Pinpoint the cell where the given text exists, returning its (X, Y) midpoint coordinate. 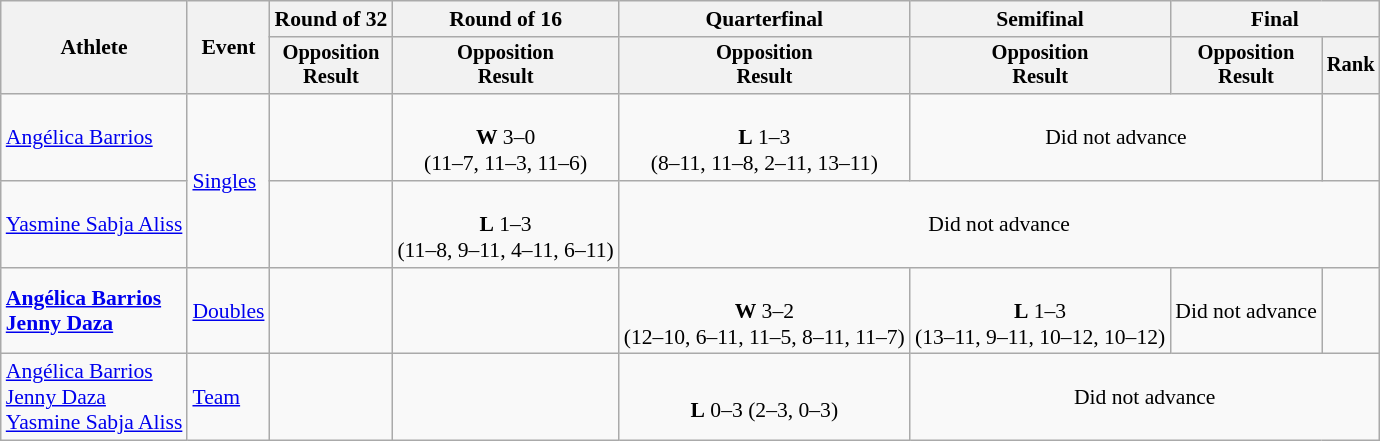
Final (1274, 19)
Team (228, 398)
W 3–0(11–7, 11–3, 11–6) (505, 138)
Singles (228, 180)
Round of 32 (330, 19)
W 3–2(12–10, 6–11, 11–5, 8–11, 11–7) (764, 312)
Round of 16 (505, 19)
Doubles (228, 312)
Semifinal (1040, 19)
Rank (1351, 66)
Angélica BarriosJenny Daza (94, 312)
Yasmine Sabja Aliss (94, 224)
L 1–3(11–8, 9–11, 4–11, 6–11) (505, 224)
Athlete (94, 48)
Quarterfinal (764, 19)
Angélica BarriosJenny DazaYasmine Sabja Aliss (94, 398)
Event (228, 48)
Angélica Barrios (94, 138)
L 1–3(13–11, 9–11, 10–12, 10–12) (1040, 312)
L 0–3 (2–3, 0–3) (764, 398)
L 1–3(8–11, 11–8, 2–11, 13–11) (764, 138)
